Return (x, y) of the center of cell containing provided text 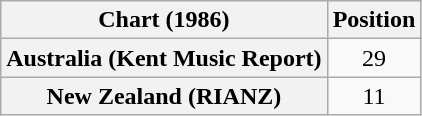
11 (374, 96)
Position (374, 20)
Chart (1986) (164, 20)
Australia (Kent Music Report) (164, 58)
New Zealand (RIANZ) (164, 96)
29 (374, 58)
